Search for the cell housing the specified text and yield its (x, y) center coordinate. 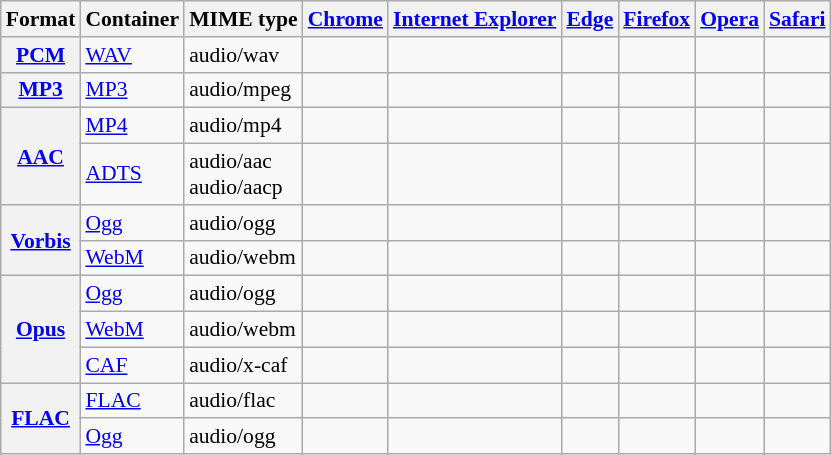
Firefox (656, 19)
Opera (730, 19)
Container (132, 19)
audio/x-caf (244, 365)
WAV (132, 55)
audio/aac audio/aacp (244, 174)
MP4 (132, 126)
CAF (132, 365)
Chrome (346, 19)
Vorbis (41, 240)
audio/flac (244, 401)
audio/mp4 (244, 126)
Opus (41, 330)
Safari (797, 19)
audio/mpeg (244, 90)
Edge (590, 19)
audio/wav (244, 55)
Internet Explorer (474, 19)
AAC (41, 156)
ADTS (132, 174)
Format (41, 19)
MIME type (244, 19)
PCM (41, 55)
